Provide the [x, y] coordinate of the cell's center where the given text is located.  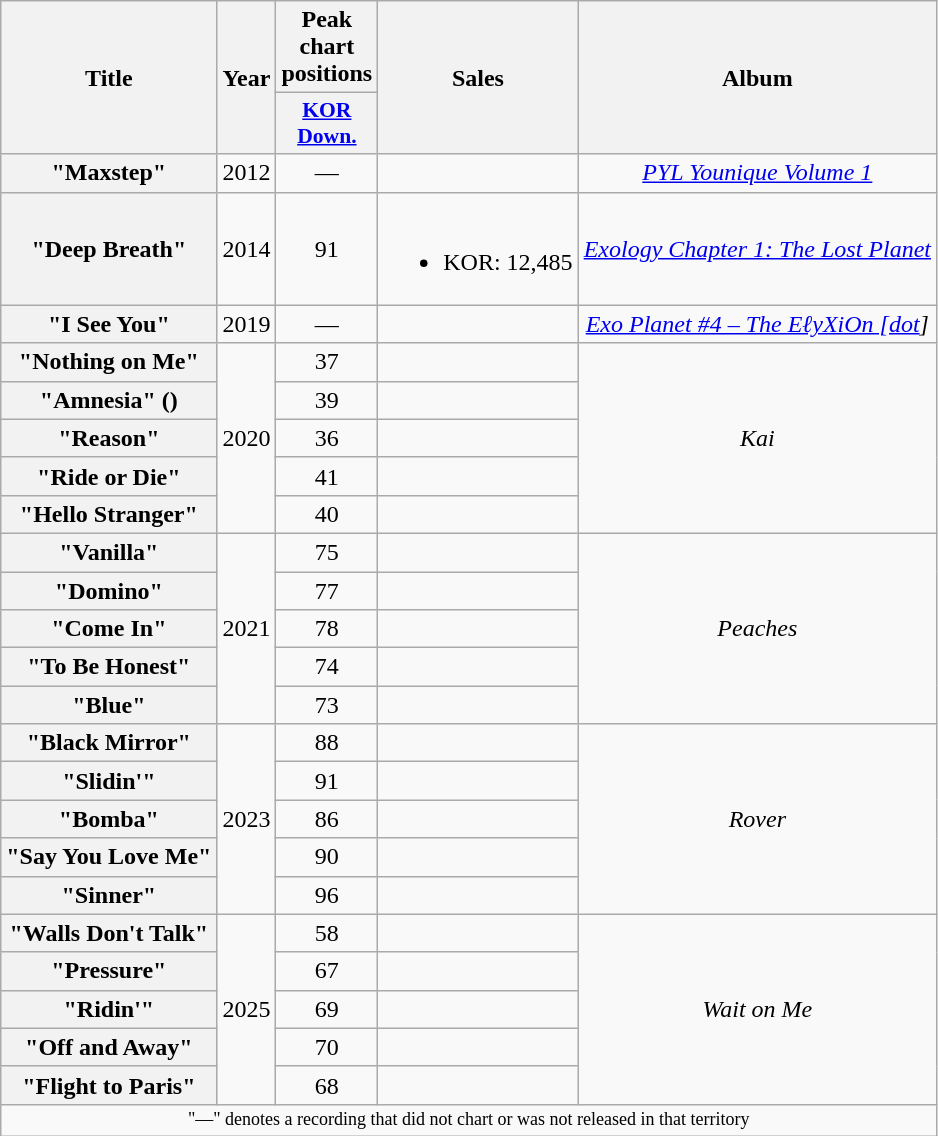
"Come In" [109, 629]
96 [327, 895]
86 [327, 819]
Peaches [757, 628]
Rover [757, 819]
"Blue" [109, 705]
"Walls Don't Talk" [109, 933]
74 [327, 667]
Peak chart positions [327, 47]
"Bomba" [109, 819]
2025 [246, 1009]
67 [327, 971]
"Nothing on Me" [109, 362]
"Off and Away" [109, 1047]
"Flight to Paris" [109, 1085]
"Ridin'" [109, 1009]
"Deep Breath" [109, 248]
41 [327, 476]
"Domino" [109, 591]
"Sinner" [109, 895]
"Vanilla" [109, 552]
Year [246, 78]
78 [327, 629]
73 [327, 705]
"Maxstep" [109, 173]
"Say You Love Me" [109, 857]
40 [327, 514]
"To Be Honest" [109, 667]
Sales [478, 78]
"Black Mirror" [109, 743]
36 [327, 438]
88 [327, 743]
77 [327, 591]
"—" denotes a recording that did not chart or was not released in that territory [469, 1120]
2021 [246, 628]
69 [327, 1009]
2014 [246, 248]
"Pressure" [109, 971]
Exology Chapter 1: The Lost Planet [757, 248]
2020 [246, 438]
37 [327, 362]
"Amnesia" () [109, 400]
2023 [246, 819]
58 [327, 933]
2019 [246, 324]
Title [109, 78]
68 [327, 1085]
Kai [757, 438]
2012 [246, 173]
"Hello Stranger" [109, 514]
90 [327, 857]
"Reason" [109, 438]
Wait on Me [757, 1009]
KOR: 12,485 [478, 248]
PYL Younique Volume 1 [757, 173]
"Slidin'" [109, 781]
"Ride or Die" [109, 476]
Exo Planet #4 – The EℓyXiOn [dot] [757, 324]
KORDown. [327, 124]
75 [327, 552]
70 [327, 1047]
"I See You" [109, 324]
Album [757, 78]
39 [327, 400]
